Provide the [x, y] coordinate of the cell's center where the given text is located.  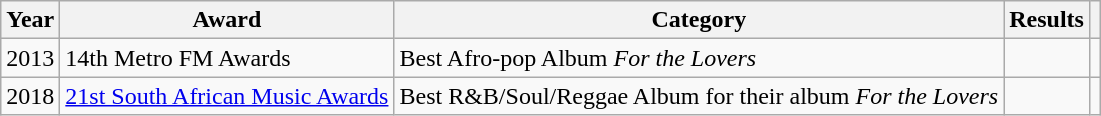
Year [30, 20]
Best R&B/Soul/Reggae Album for their album For the Lovers [699, 96]
2013 [30, 58]
2018 [30, 96]
21st South African Music Awards [227, 96]
Award [227, 20]
14th Metro FM Awards [227, 58]
Results [1047, 20]
Best Afro-pop Album For the Lovers [699, 58]
Category [699, 20]
